Extract the (x, y) coordinate from the center of the cell holding the provided text.  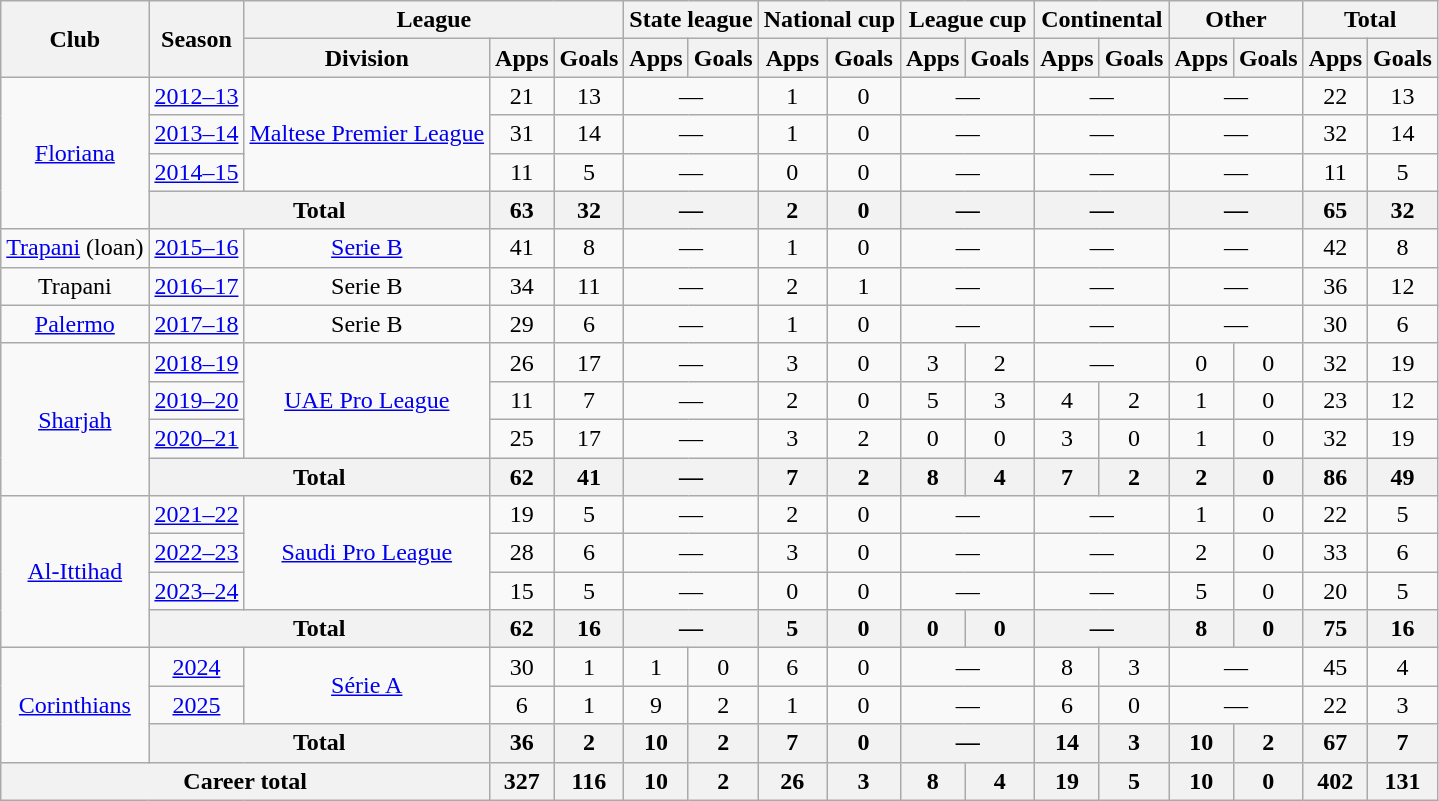
Saudi Pro League (367, 553)
2014–15 (196, 172)
67 (1335, 743)
UAE Pro League (367, 400)
116 (589, 781)
131 (1403, 781)
Trapani (75, 286)
Division (367, 58)
2013–14 (196, 134)
2018–19 (196, 362)
State league (691, 20)
Club (75, 39)
Floriana (75, 153)
Al-Ittihad (75, 572)
Sharjah (75, 419)
2020–21 (196, 438)
2022–23 (196, 553)
Career total (246, 781)
28 (522, 553)
2017–18 (196, 324)
Season (196, 39)
65 (1335, 210)
49 (1403, 477)
86 (1335, 477)
23 (1335, 400)
2024 (196, 667)
Maltese Premier League (367, 134)
Série A (367, 686)
2021–22 (196, 515)
15 (522, 591)
League cup (968, 20)
League (434, 20)
63 (522, 210)
Continental (1102, 20)
33 (1335, 553)
20 (1335, 591)
2016–17 (196, 286)
National cup (829, 20)
Other (1236, 20)
75 (1335, 629)
402 (1335, 781)
31 (522, 134)
327 (522, 781)
2023–24 (196, 591)
2025 (196, 705)
45 (1335, 667)
Corinthians (75, 705)
29 (522, 324)
34 (522, 286)
42 (1335, 248)
2015–16 (196, 248)
25 (522, 438)
9 (656, 705)
21 (522, 96)
Palermo (75, 324)
Trapani (loan) (75, 248)
2019–20 (196, 400)
2012–13 (196, 96)
